Search for the cell housing the specified text and yield its [X, Y] center coordinate. 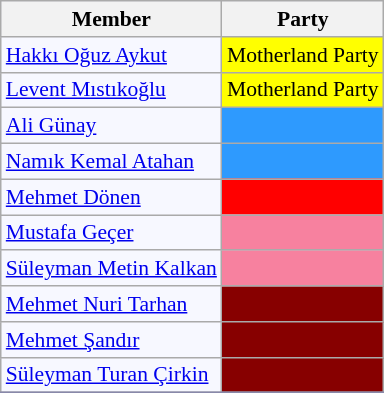
Süleyman Turan Çirkin [112, 375]
Hakkı Oğuz Aykut [112, 55]
Namık Kemal Atahan [112, 162]
Mehmet Dönen [112, 197]
Mehmet Şandır [112, 340]
Süleyman Metin Kalkan [112, 269]
Party [303, 19]
Ali Günay [112, 126]
Mehmet Nuri Tarhan [112, 304]
Member [112, 19]
Levent Mıstıkoğlu [112, 90]
Mustafa Geçer [112, 233]
